Output the [x, y] coordinate of the center of the cell containing the given text.  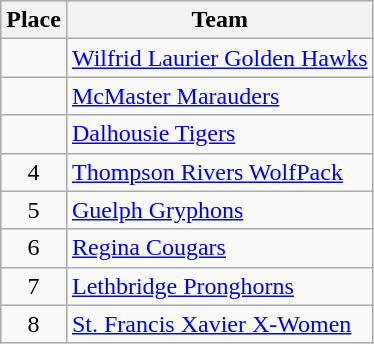
Lethbridge Pronghorns [220, 286]
Guelph Gryphons [220, 210]
5 [34, 210]
7 [34, 286]
8 [34, 324]
Wilfrid Laurier Golden Hawks [220, 58]
6 [34, 248]
Thompson Rivers WolfPack [220, 172]
Place [34, 20]
St. Francis Xavier X-Women [220, 324]
Regina Cougars [220, 248]
4 [34, 172]
McMaster Marauders [220, 96]
Dalhousie Tigers [220, 134]
Team [220, 20]
